Locate the cell with the specified text and output its [x, y] center coordinate. 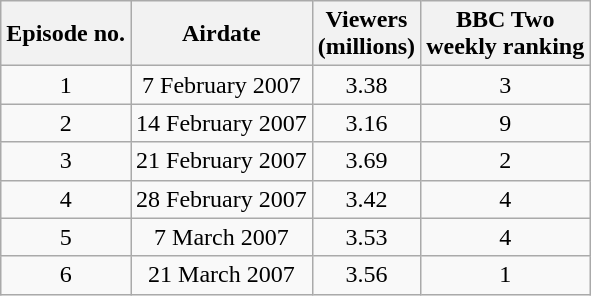
3.38 [366, 85]
3.16 [366, 123]
5 [66, 237]
Episode no. [66, 34]
7 March 2007 [222, 237]
28 February 2007 [222, 199]
14 February 2007 [222, 123]
Viewers(millions) [366, 34]
21 March 2007 [222, 275]
3.42 [366, 199]
3.56 [366, 275]
9 [506, 123]
3.53 [366, 237]
21 February 2007 [222, 161]
6 [66, 275]
Airdate [222, 34]
7 February 2007 [222, 85]
3.69 [366, 161]
BBC Twoweekly ranking [506, 34]
